Pinpoint the cell where the given text exists, returning its [X, Y] midpoint coordinate. 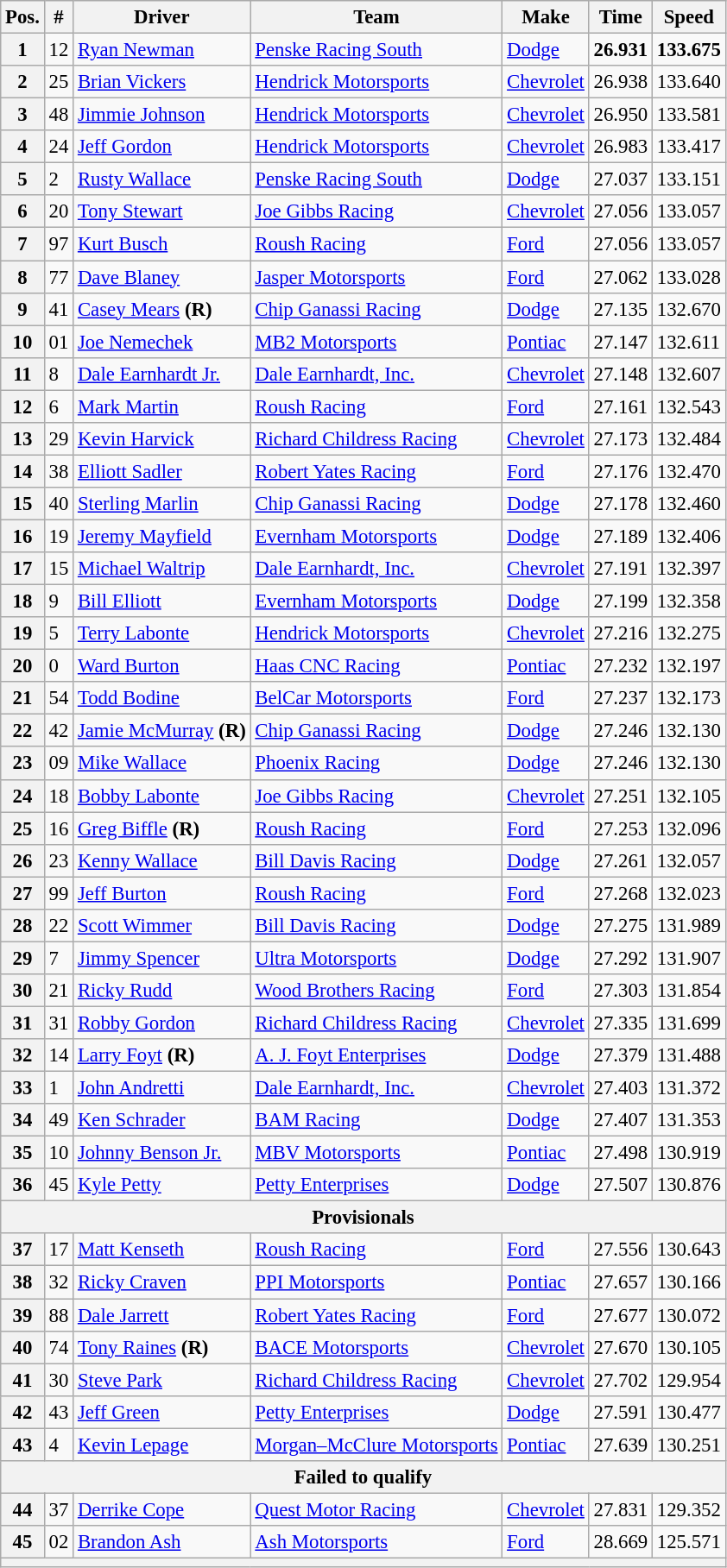
27.261 [620, 860]
131.989 [689, 926]
33 [22, 1088]
BACE Motorsports [376, 1347]
13 [22, 439]
27.275 [620, 926]
Bobby Labonte [162, 796]
27.702 [620, 1380]
Jeff Green [162, 1412]
27.403 [620, 1088]
130.643 [689, 1250]
Elliott Sadler [162, 471]
Jeff Burton [162, 893]
129.352 [689, 1509]
131.854 [689, 991]
Pos. [22, 17]
132.470 [689, 471]
133.581 [689, 115]
27.677 [620, 1315]
Haas CNC Racing [376, 666]
133.028 [689, 277]
27.178 [620, 504]
27.147 [620, 342]
Kyle Petty [162, 1185]
130.105 [689, 1347]
Driver [162, 17]
Kurt Busch [162, 244]
132.057 [689, 860]
Dale Jarrett [162, 1315]
Team [376, 17]
27.498 [620, 1153]
27.831 [620, 1509]
BAM Racing [376, 1120]
Terry Labonte [162, 633]
27.407 [620, 1120]
27.161 [620, 406]
Morgan–McClure Motorsports [376, 1445]
27.232 [620, 666]
132.197 [689, 666]
132.023 [689, 893]
Scott Wimmer [162, 926]
BelCar Motorsports [376, 698]
44 [22, 1509]
Failed to qualify [363, 1477]
Kevin Lepage [162, 1445]
34 [22, 1120]
Robby Gordon [162, 1023]
77 [59, 277]
Tony Raines (R) [162, 1347]
MB2 Motorsports [376, 342]
27.268 [620, 893]
26.983 [620, 147]
Sterling Marlin [162, 504]
130.166 [689, 1282]
132.397 [689, 569]
Jimmie Johnson [162, 115]
131.907 [689, 958]
Casey Mears (R) [162, 309]
130.477 [689, 1412]
Steve Park [162, 1380]
Make [546, 17]
54 [59, 698]
Mike Wallace [162, 764]
3 [22, 115]
Ultra Motorsports [376, 958]
Bill Elliott [162, 601]
Johnny Benson Jr. [162, 1153]
02 [59, 1542]
132.406 [689, 536]
27.237 [620, 698]
Brandon Ash [162, 1542]
A. J. Foyt Enterprises [376, 1055]
Jamie McMurray (R) [162, 731]
130.919 [689, 1153]
131.699 [689, 1023]
132.607 [689, 374]
Ricky Craven [162, 1282]
131.488 [689, 1055]
27.216 [620, 633]
Matt Kenseth [162, 1250]
133.151 [689, 179]
Speed [689, 17]
27.335 [620, 1023]
26.938 [620, 82]
Ward Burton [162, 666]
133.640 [689, 82]
27.507 [620, 1185]
Jeff Gordon [162, 147]
97 [59, 244]
35 [22, 1153]
Quest Motor Racing [376, 1509]
132.275 [689, 633]
27.062 [620, 277]
Provisionals [363, 1218]
27.303 [620, 991]
132.543 [689, 406]
Dale Earnhardt Jr. [162, 374]
130.251 [689, 1445]
132.460 [689, 504]
Derrike Cope [162, 1509]
27.189 [620, 536]
26 [22, 860]
88 [59, 1315]
Ryan Newman [162, 50]
27.176 [620, 471]
27.251 [620, 796]
48 [59, 115]
MBV Motorsports [376, 1153]
74 [59, 1347]
132.358 [689, 601]
27.379 [620, 1055]
99 [59, 893]
Phoenix Racing [376, 764]
Ash Motorsports [376, 1542]
27.292 [620, 958]
49 [59, 1120]
27.253 [620, 828]
132.105 [689, 796]
27.037 [620, 179]
Joe Nemechek [162, 342]
27.591 [620, 1412]
Ken Schrader [162, 1120]
28 [22, 926]
132.670 [689, 309]
131.353 [689, 1120]
132.173 [689, 698]
John Andretti [162, 1088]
Kenny Wallace [162, 860]
131.372 [689, 1088]
130.072 [689, 1315]
Ricky Rudd [162, 991]
Brian Vickers [162, 82]
Todd Bodine [162, 698]
PPI Motorsports [376, 1282]
Dave Blaney [162, 277]
26.950 [620, 115]
# [59, 17]
Mark Martin [162, 406]
Jasper Motorsports [376, 277]
27.657 [620, 1282]
26.931 [620, 50]
Larry Foyt (R) [162, 1055]
28.669 [620, 1542]
27.670 [620, 1347]
Wood Brothers Racing [376, 991]
132.484 [689, 439]
130.876 [689, 1185]
Greg Biffle (R) [162, 828]
Jimmy Spencer [162, 958]
27.556 [620, 1250]
129.954 [689, 1380]
27.148 [620, 374]
27.191 [620, 569]
27 [22, 893]
27.199 [620, 601]
Kevin Harvick [162, 439]
27.135 [620, 309]
Rusty Wallace [162, 179]
133.417 [689, 147]
0 [59, 666]
11 [22, 374]
125.571 [689, 1542]
01 [59, 342]
Time [620, 17]
Michael Waltrip [162, 569]
27.173 [620, 439]
Jeremy Mayfield [162, 536]
36 [22, 1185]
09 [59, 764]
133.675 [689, 50]
39 [22, 1315]
132.611 [689, 342]
Tony Stewart [162, 211]
27.639 [620, 1445]
132.096 [689, 828]
